Detect which cell encompasses the target text, then output its (x, y) center coordinate. 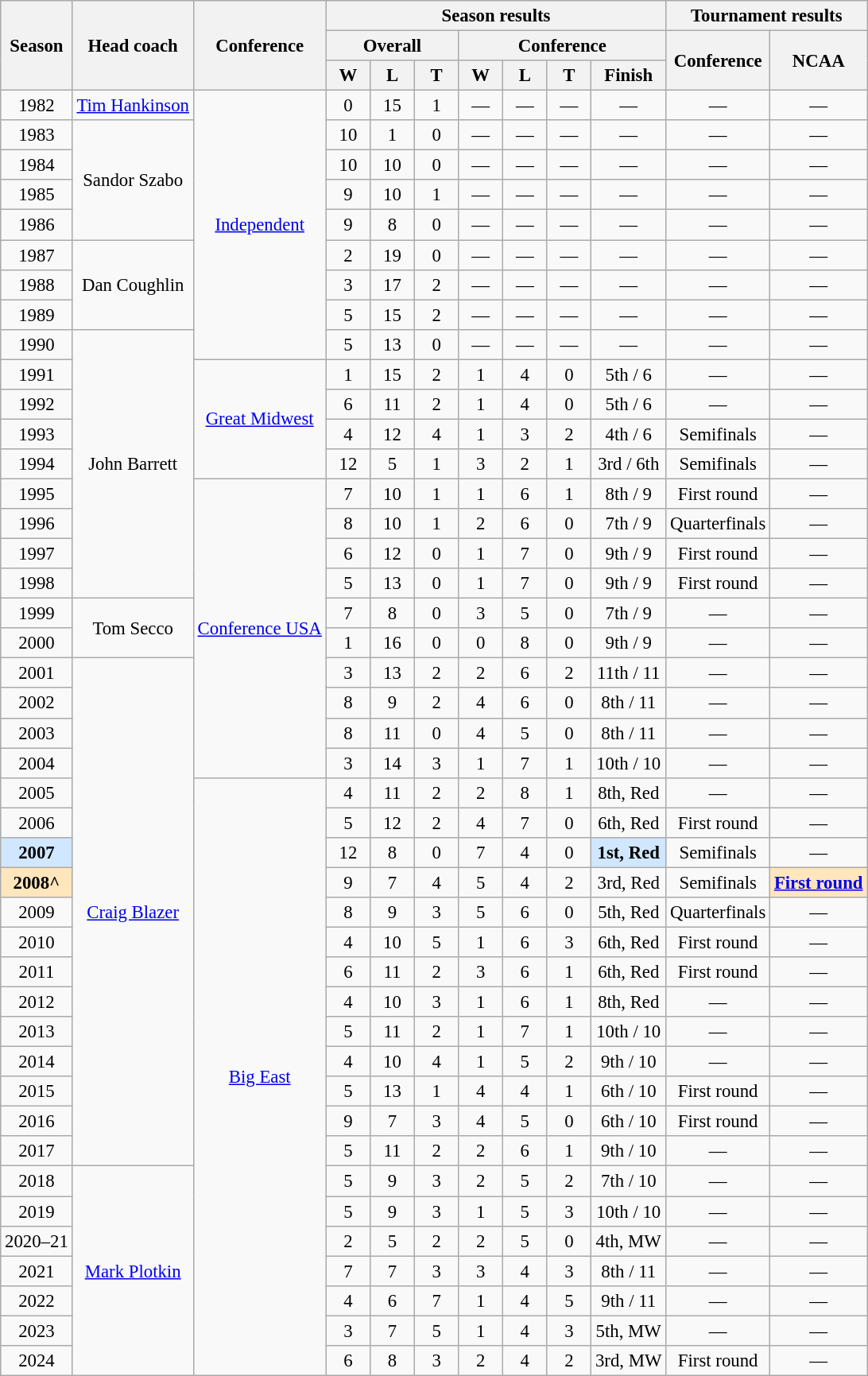
1st, Red (629, 853)
2011 (37, 972)
Independent (259, 225)
1997 (37, 554)
2016 (37, 1122)
1990 (37, 344)
3rd, MW (629, 1361)
5th, MW (629, 1331)
3rd / 6th (629, 464)
John Barrett (133, 463)
2008^ (37, 882)
8th / 9 (629, 494)
Tom Secco (133, 628)
1999 (37, 614)
2006 (37, 823)
7th / 10 (629, 1181)
2003 (37, 733)
1992 (37, 405)
NCAA (819, 60)
1988 (37, 285)
1982 (37, 106)
Season results (496, 16)
2013 (37, 1032)
Tournament results (766, 16)
1995 (37, 494)
2004 (37, 763)
Sandor Szabo (133, 180)
1989 (37, 315)
Season (37, 46)
9th / 11 (629, 1300)
3rd, Red (629, 882)
1998 (37, 583)
Conference USA (259, 628)
2019 (37, 1211)
1987 (37, 255)
Dan Coughlin (133, 285)
1985 (37, 195)
2015 (37, 1091)
2005 (37, 793)
Mark Plotkin (133, 1270)
19 (393, 255)
16 (393, 643)
4th, MW (629, 1241)
1983 (37, 135)
1984 (37, 165)
Tim Hankinson (133, 106)
2022 (37, 1300)
2001 (37, 673)
Overall (393, 46)
1996 (37, 524)
2017 (37, 1152)
1991 (37, 374)
Great Midwest (259, 419)
2002 (37, 704)
14 (393, 763)
Big East (259, 1076)
2024 (37, 1361)
2010 (37, 942)
Finish (629, 76)
1994 (37, 464)
2007 (37, 853)
2014 (37, 1062)
2009 (37, 913)
2020–21 (37, 1241)
1993 (37, 434)
Craig Blazer (133, 913)
4th / 6 (629, 434)
1986 (37, 225)
2018 (37, 1181)
2012 (37, 1002)
2021 (37, 1271)
2000 (37, 643)
11th / 11 (629, 673)
5th, Red (629, 913)
2023 (37, 1331)
17 (393, 285)
Head coach (133, 46)
